Find where the given text appears and provide that cell's center as [x, y] coordinate. 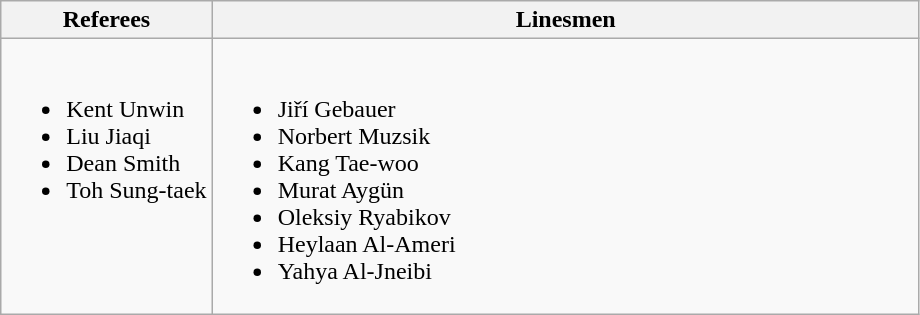
Kent Unwin Liu Jiaqi Dean Smith Toh Sung-taek [106, 176]
Referees [106, 20]
Linesmen [566, 20]
Jiří Gebauer Norbert Muzsik Kang Tae-woo Murat Aygün Oleksiy Ryabikov Heylaan Al-Ameri Yahya Al-Jneibi [566, 176]
